Locate the cell with the specified text and output its (x, y) center coordinate. 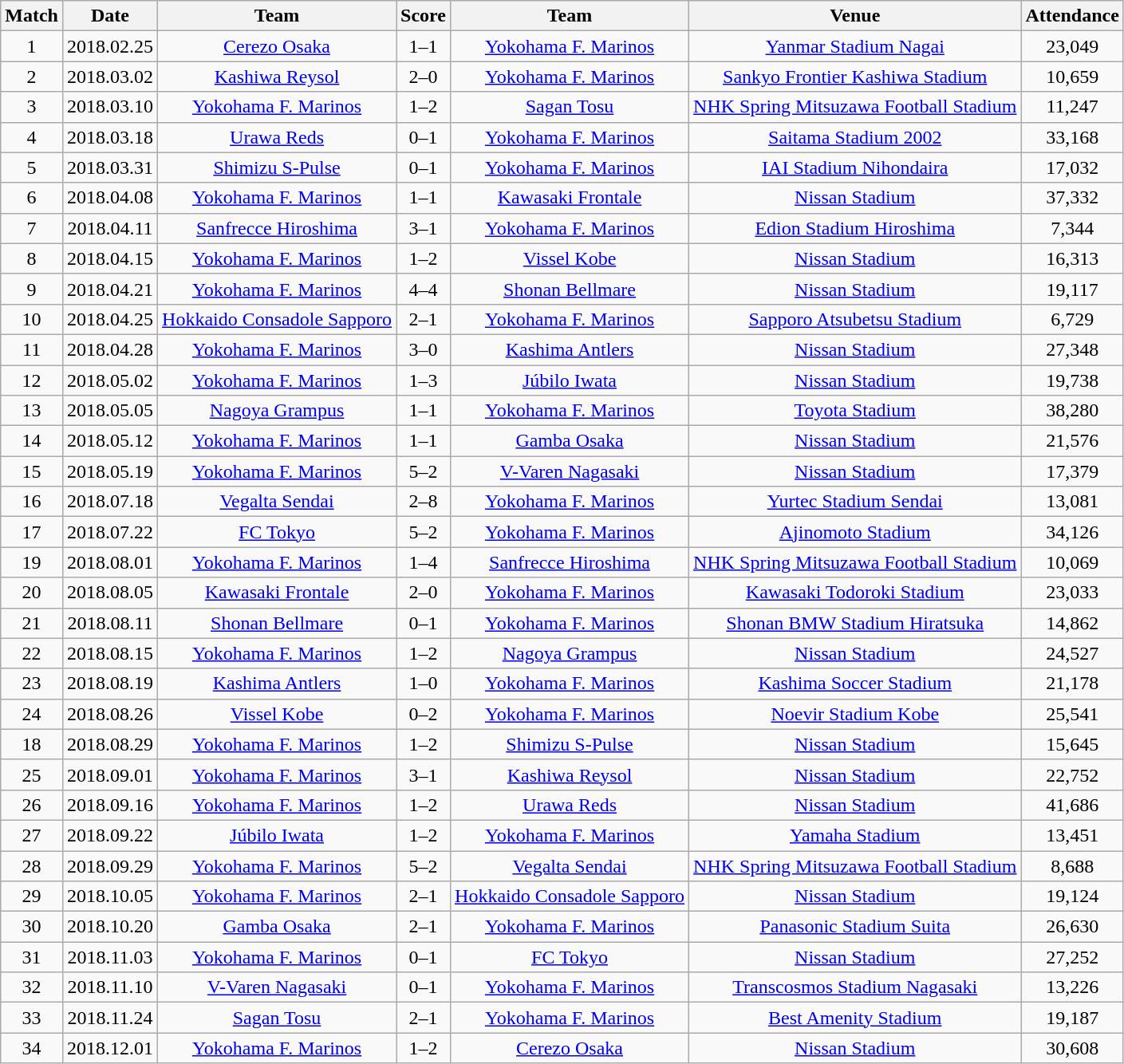
24,527 (1072, 653)
2018.11.24 (110, 1018)
7,344 (1072, 228)
2018.04.21 (110, 289)
Shonan BMW Stadium Hiratsuka (855, 623)
21,178 (1072, 684)
33 (32, 1018)
IAI Stadium Nihondaira (855, 167)
2018.04.25 (110, 319)
4 (32, 137)
Ajinomoto Stadium (855, 532)
30 (32, 927)
2018.03.02 (110, 77)
10,659 (1072, 77)
27 (32, 835)
13,451 (1072, 835)
2018.05.19 (110, 471)
34,126 (1072, 532)
2018.10.20 (110, 927)
2018.12.01 (110, 1048)
19 (32, 562)
2018.09.16 (110, 805)
19,124 (1072, 897)
2018.05.02 (110, 380)
2018.05.12 (110, 441)
16 (32, 502)
Kawasaki Todoroki Stadium (855, 593)
2018.03.18 (110, 137)
7 (32, 228)
Yamaha Stadium (855, 835)
2018.08.29 (110, 744)
17,379 (1072, 471)
34 (32, 1048)
13,226 (1072, 987)
Yanmar Stadium Nagai (855, 46)
Transcosmos Stadium Nagasaki (855, 987)
24 (32, 714)
22 (32, 653)
2018.08.01 (110, 562)
Score (424, 16)
Kashima Soccer Stadium (855, 684)
2018.05.05 (110, 411)
9 (32, 289)
19,187 (1072, 1018)
26 (32, 805)
2018.03.10 (110, 107)
Sankyo Frontier Kashiwa Stadium (855, 77)
2018.08.05 (110, 593)
Edion Stadium Hiroshima (855, 228)
Match (32, 16)
8,688 (1072, 865)
11,247 (1072, 107)
15,645 (1072, 744)
2018.11.10 (110, 987)
2018.08.19 (110, 684)
25,541 (1072, 714)
32 (32, 987)
15 (32, 471)
10 (32, 319)
8 (32, 258)
2018.08.26 (110, 714)
2018.09.01 (110, 774)
19,738 (1072, 380)
21,576 (1072, 441)
1–0 (424, 684)
Panasonic Stadium Suita (855, 927)
37,332 (1072, 198)
4–4 (424, 289)
3 (32, 107)
17,032 (1072, 167)
2018.10.05 (110, 897)
6,729 (1072, 319)
38,280 (1072, 411)
2018.09.22 (110, 835)
2018.04.28 (110, 349)
27,348 (1072, 349)
1 (32, 46)
Attendance (1072, 16)
Date (110, 16)
2018.11.03 (110, 957)
6 (32, 198)
Saitama Stadium 2002 (855, 137)
23,049 (1072, 46)
1–4 (424, 562)
23 (32, 684)
13,081 (1072, 502)
26,630 (1072, 927)
3–0 (424, 349)
2018.04.15 (110, 258)
25 (32, 774)
27,252 (1072, 957)
41,686 (1072, 805)
30,608 (1072, 1048)
2018.04.11 (110, 228)
29 (32, 897)
5 (32, 167)
Noevir Stadium Kobe (855, 714)
Best Amenity Stadium (855, 1018)
2018.04.08 (110, 198)
2018.03.31 (110, 167)
14 (32, 441)
12 (32, 380)
2–8 (424, 502)
2018.08.15 (110, 653)
11 (32, 349)
2018.07.18 (110, 502)
20 (32, 593)
10,069 (1072, 562)
2 (32, 77)
17 (32, 532)
16,313 (1072, 258)
Yurtec Stadium Sendai (855, 502)
2018.09.29 (110, 865)
1–3 (424, 380)
23,033 (1072, 593)
33,168 (1072, 137)
31 (32, 957)
21 (32, 623)
Sapporo Atsubetsu Stadium (855, 319)
2018.07.22 (110, 532)
19,117 (1072, 289)
Toyota Stadium (855, 411)
28 (32, 865)
14,862 (1072, 623)
22,752 (1072, 774)
13 (32, 411)
2018.02.25 (110, 46)
2018.08.11 (110, 623)
18 (32, 744)
Venue (855, 16)
0–2 (424, 714)
